For the text-containing cell, return its midpoint in [x, y] coordinate format. 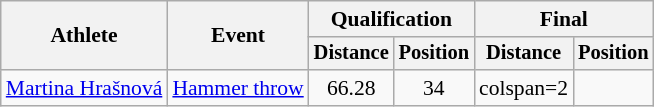
Hammer throw [238, 88]
Event [238, 36]
Qualification [392, 19]
66.28 [352, 88]
colspan=2 [524, 88]
34 [434, 88]
Martina Hrašnová [84, 88]
Final [564, 19]
Athlete [84, 36]
